Scan for the cell matching the given text and deliver its [x, y] coordinate at center. 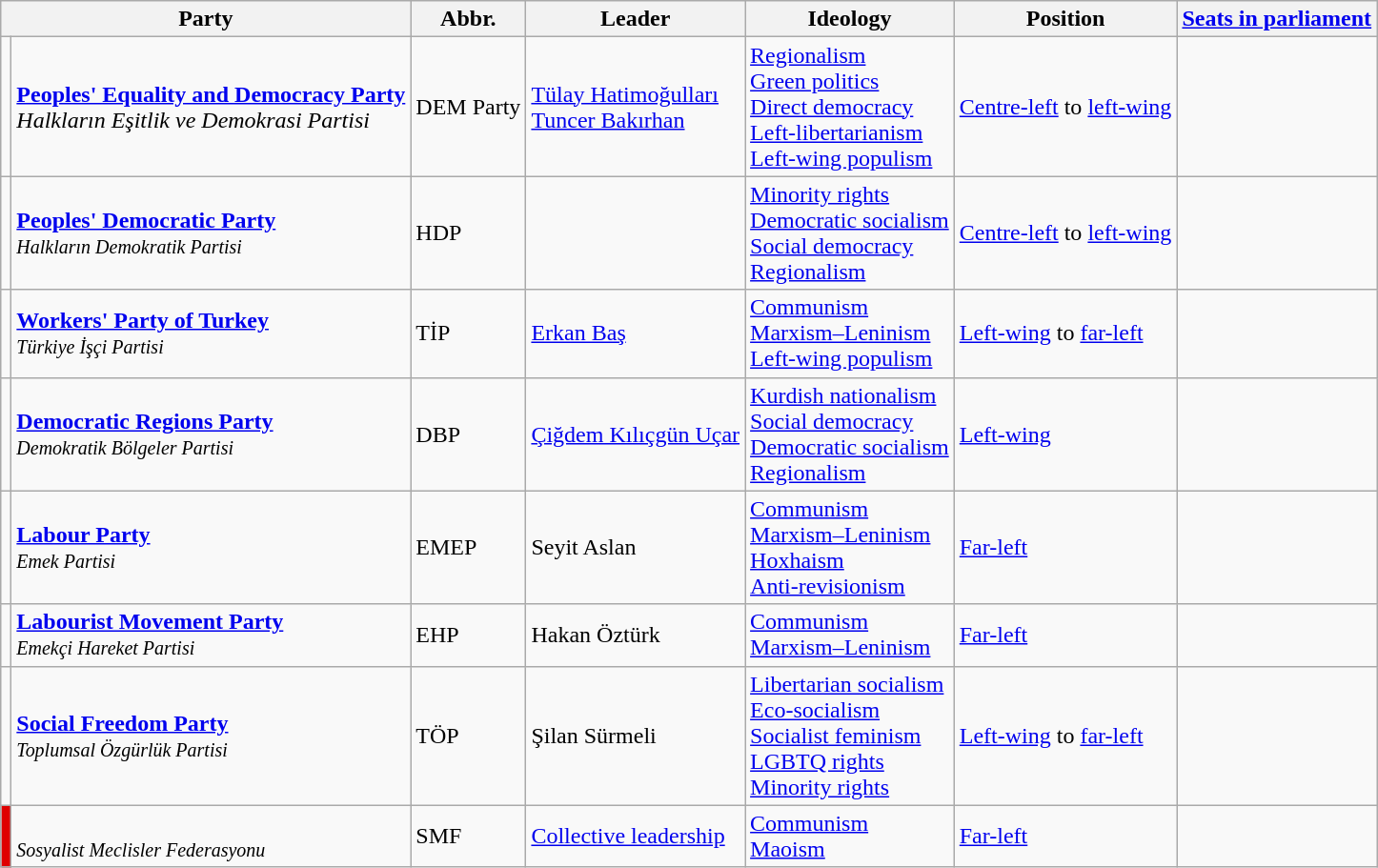
DBP [469, 434]
Sosyalist Meclisler Federasyonu [212, 837]
Workers' Party of TurkeyTürkiye İşçi Partisi [212, 333]
Position [1065, 19]
Social Freedom PartyToplumsal Özgürlük Partisi [212, 736]
Kurdish nationalismSocial democracyDemocratic socialismRegionalism [850, 434]
Collective leadership [636, 837]
Seyit Aslan [636, 547]
CommunismMarxism–LeninismHoxhaismAnti-revisionism [850, 547]
Şilan Sürmeli [636, 736]
EMEP [469, 547]
Party [206, 19]
Left-wing [1065, 434]
TİP [469, 333]
SMF [469, 837]
Seats in parliament [1277, 19]
Erkan Baş [636, 333]
Democratic Regions PartyDemokratik Bölgeler Partisi [212, 434]
Ideology [850, 19]
Peoples' Democratic PartyHalkların Demokratik Partisi [212, 232]
Abbr. [469, 19]
TÖP [469, 736]
EHP [469, 635]
Minority rightsDemocratic socialismSocial democracyRegionalism [850, 232]
CommunismMarxism–Leninism [850, 635]
HDP [469, 232]
Labour PartyEmek Partisi [212, 547]
DEM Party [469, 107]
CommunismMarxism–LeninismLeft-wing populism [850, 333]
Hakan Öztürk [636, 635]
Çiğdem Kılıçgün Uçar [636, 434]
RegionalismGreen politicsDirect democracyLeft-libertarianismLeft-wing populism [850, 107]
CommunismMaoism [850, 837]
Tülay HatimoğullarıTuncer Bakırhan [636, 107]
Leader [636, 19]
Peoples' Equality and Democracy PartyHalkların Eşitlik ve Demokrasi Partisi [212, 107]
Libertarian socialismEco-socialismSocialist feminismLGBTQ rightsMinority rights [850, 736]
Labourist Movement PartyEmekçi Hareket Partisi [212, 635]
